Pinpoint the cell where the given text exists, returning its (x, y) midpoint coordinate. 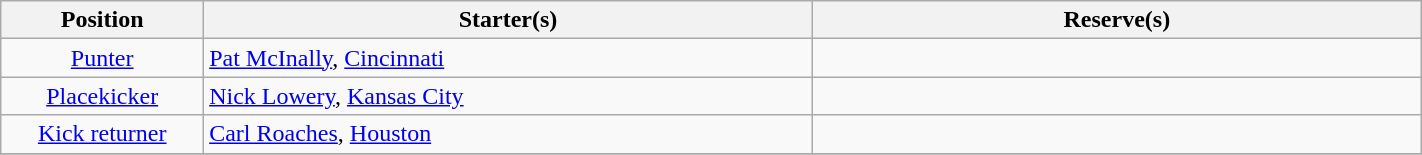
Pat McInally, Cincinnati (508, 58)
Reserve(s) (1116, 20)
Carl Roaches, Houston (508, 134)
Starter(s) (508, 20)
Kick returner (102, 134)
Placekicker (102, 96)
Punter (102, 58)
Nick Lowery, Kansas City (508, 96)
Position (102, 20)
